Pinpoint the cell where the given text exists, returning its (X, Y) midpoint coordinate. 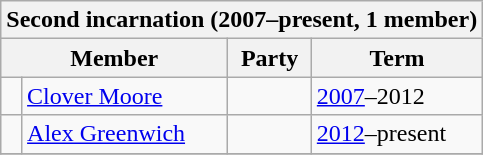
Party (270, 58)
Clover Moore (125, 96)
2012–present (396, 134)
Member (114, 58)
2007–2012 (396, 96)
Alex Greenwich (125, 134)
Second incarnation (2007–present, 1 member) (242, 20)
Term (396, 58)
